Scan for the cell matching the given text and deliver its [x, y] coordinate at center. 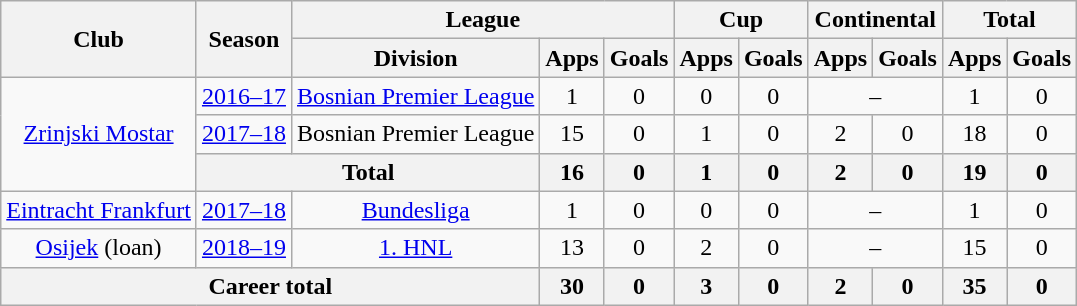
Zrinjski Mostar [99, 134]
2018–19 [244, 248]
Cup [741, 20]
Season [244, 39]
19 [974, 172]
Eintracht Frankfurt [99, 210]
Club [99, 39]
Continental [875, 20]
League [482, 20]
16 [572, 172]
Division [415, 58]
2016–17 [244, 96]
Osijek (loan) [99, 248]
18 [974, 134]
13 [572, 248]
1. HNL [415, 248]
3 [706, 286]
Career total [270, 286]
30 [572, 286]
Bundesliga [415, 210]
35 [974, 286]
